Search for the cell housing the specified text and yield its (X, Y) center coordinate. 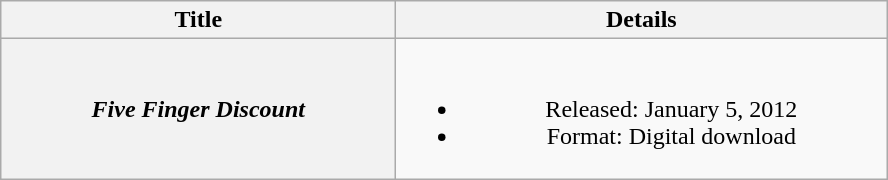
Five Finger Discount (198, 109)
Details (642, 20)
Released: January 5, 2012Format: Digital download (642, 109)
Title (198, 20)
